Extract the [x, y] coordinate from the center of the cell holding the provided text.  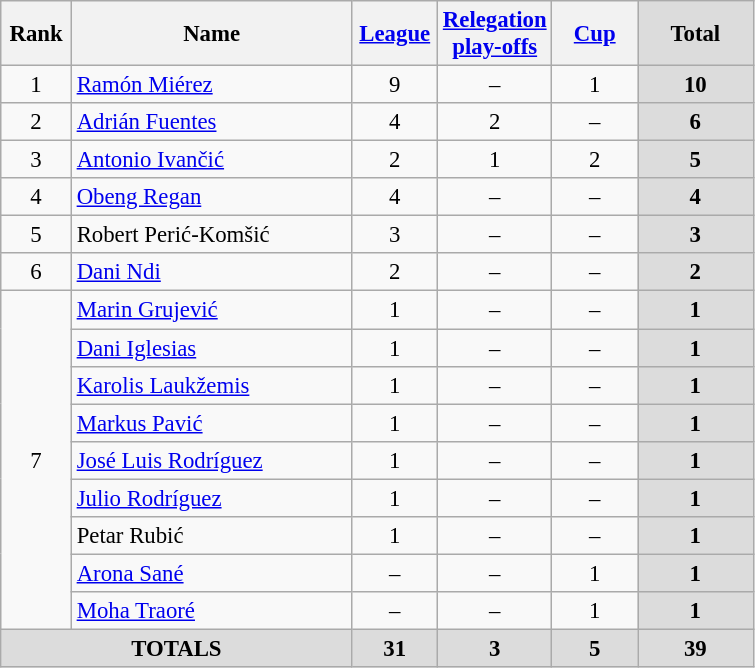
Arona Sané [212, 573]
Name [212, 34]
Robert Perić-Komšić [212, 235]
Rank [36, 34]
Moha Traoré [212, 611]
Cup [595, 34]
7 [36, 460]
Julio Rodríguez [212, 498]
TOTALS [176, 648]
José Luis Rodríguez [212, 460]
Relegation play-offs [495, 34]
Petar Rubić [212, 536]
31 [395, 648]
Marin Grujević [212, 310]
Dani Ndi [212, 273]
39 [696, 648]
Antonio Ivančić [212, 160]
Markus Pavić [212, 423]
Total [696, 34]
Dani Iglesias [212, 348]
Obeng Regan [212, 197]
Adrián Fuentes [212, 122]
Ramón Miérez [212, 85]
10 [696, 85]
League [395, 34]
9 [395, 85]
Karolis Laukžemis [212, 385]
